Search for the cell housing the specified text and yield its [X, Y] center coordinate. 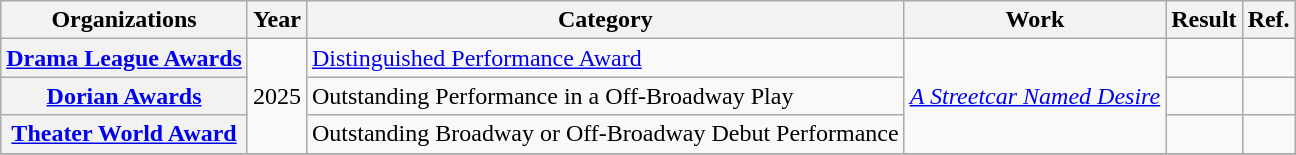
Ref. [1268, 20]
Year [276, 20]
Category [605, 20]
A Streetcar Named Desire [1034, 96]
2025 [276, 96]
Outstanding Broadway or Off-Broadway Debut Performance [605, 134]
Result [1204, 20]
Organizations [124, 20]
Drama League Awards [124, 58]
Dorian Awards [124, 96]
Distinguished Performance Award [605, 58]
Theater World Award [124, 134]
Outstanding Performance in a Off-Broadway Play [605, 96]
Work [1034, 20]
